For the text-containing cell, return its midpoint in [X, Y] coordinate format. 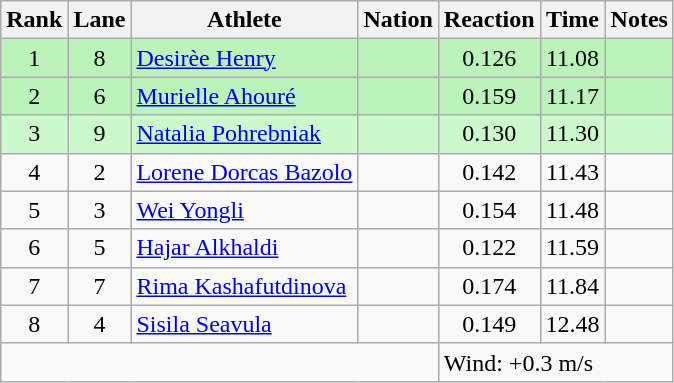
0.174 [489, 286]
Lane [100, 20]
Murielle Ahouré [244, 96]
0.154 [489, 210]
Nation [398, 20]
Lorene Dorcas Bazolo [244, 172]
Notes [639, 20]
11.59 [572, 248]
Natalia Pohrebniak [244, 134]
0.142 [489, 172]
Desirèe Henry [244, 58]
Hajar Alkhaldi [244, 248]
11.30 [572, 134]
0.159 [489, 96]
11.17 [572, 96]
11.84 [572, 286]
Athlete [244, 20]
1 [34, 58]
Wei Yongli [244, 210]
11.08 [572, 58]
Sisila Seavula [244, 324]
11.43 [572, 172]
12.48 [572, 324]
Time [572, 20]
9 [100, 134]
Reaction [489, 20]
0.149 [489, 324]
Wind: +0.3 m/s [556, 362]
Rima Kashafutdinova [244, 286]
0.122 [489, 248]
Rank [34, 20]
0.126 [489, 58]
11.48 [572, 210]
0.130 [489, 134]
